Search for the cell housing the specified text and yield its (X, Y) center coordinate. 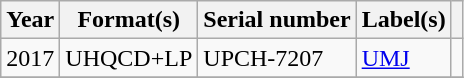
UMJ (404, 58)
Format(s) (129, 20)
UPCH-7207 (277, 58)
Label(s) (404, 20)
2017 (30, 58)
Serial number (277, 20)
Year (30, 20)
UHQCD+LP (129, 58)
